Search for the cell housing the specified text and yield its [X, Y] center coordinate. 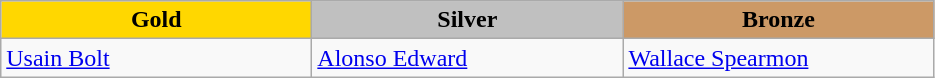
Silver [468, 20]
Wallace Spearmon [778, 58]
Gold [156, 20]
Bronze [778, 20]
Alonso Edward [468, 58]
Usain Bolt [156, 58]
